Search for the cell housing the specified text and yield its [x, y] center coordinate. 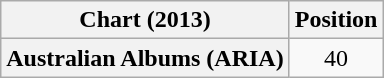
Australian Albums (ARIA) [145, 58]
Position [336, 20]
Chart (2013) [145, 20]
40 [336, 58]
